Pinpoint the cell where the given text exists, returning its (X, Y) midpoint coordinate. 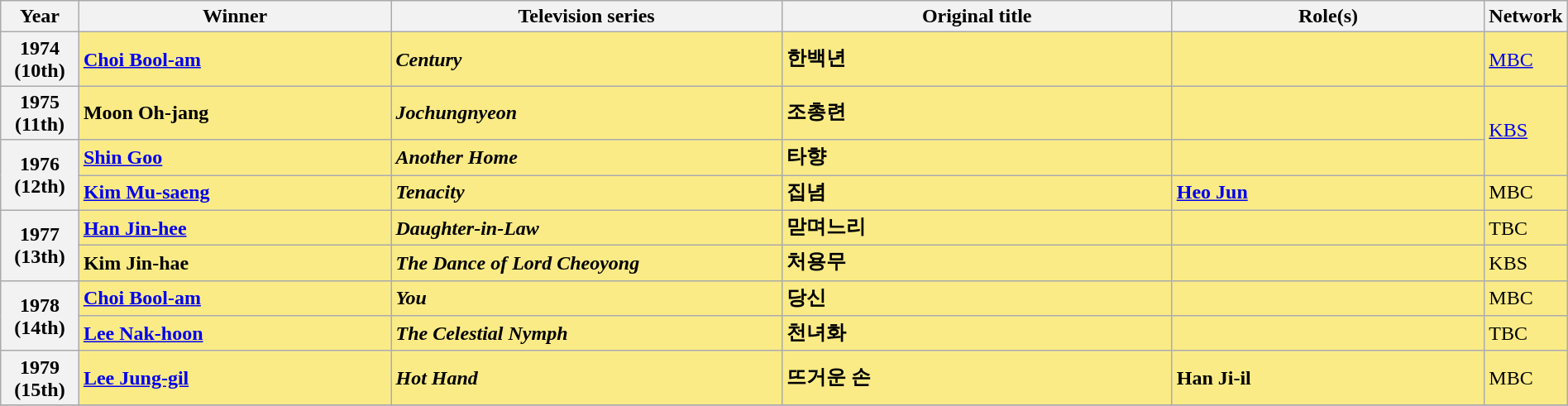
천녀화 (977, 334)
Century (586, 60)
Winner (235, 17)
Role(s) (1328, 17)
1974(10th) (40, 60)
Jochungnyeon (586, 112)
The Celestial Nymph (586, 334)
Kim Jin-hae (235, 263)
You (586, 298)
Daughter-in-Law (586, 228)
The Dance of Lord Cheoyong (586, 263)
Tenacity (586, 193)
당신 (977, 298)
맏며느리 (977, 228)
Han Jin-hee (235, 228)
Hot Hand (586, 377)
Kim Mu-saeng (235, 193)
조총련 (977, 112)
처용무 (977, 263)
Television series (586, 17)
1975(11th) (40, 112)
Lee Jung-gil (235, 377)
Heo Jun (1328, 193)
Network (1526, 17)
1978(14th) (40, 316)
Shin Goo (235, 157)
집념 (977, 193)
Han Ji-il (1328, 377)
1976(12th) (40, 175)
Original title (977, 17)
1977(13th) (40, 245)
타향 (977, 157)
Year (40, 17)
Another Home (586, 157)
Moon Oh-jang (235, 112)
뜨거운 손 (977, 377)
한백년 (977, 60)
1979(15th) (40, 377)
Lee Nak-hoon (235, 334)
